Pinpoint the cell where the given text exists, returning its (X, Y) midpoint coordinate. 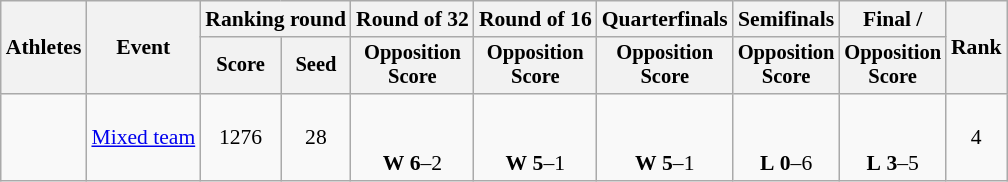
28 (316, 138)
Round of 16 (536, 19)
Ranking round (276, 19)
Seed (316, 66)
Score (240, 66)
Athletes (44, 48)
W 6–2 (412, 138)
Rank (976, 48)
Mixed team (143, 138)
Quarterfinals (665, 19)
Round of 32 (412, 19)
1276 (240, 138)
L 3–5 (892, 138)
Final / (892, 19)
Semifinals (786, 19)
L 0–6 (786, 138)
Event (143, 48)
4 (976, 138)
